For the text-containing cell, return its midpoint in (X, Y) coordinate format. 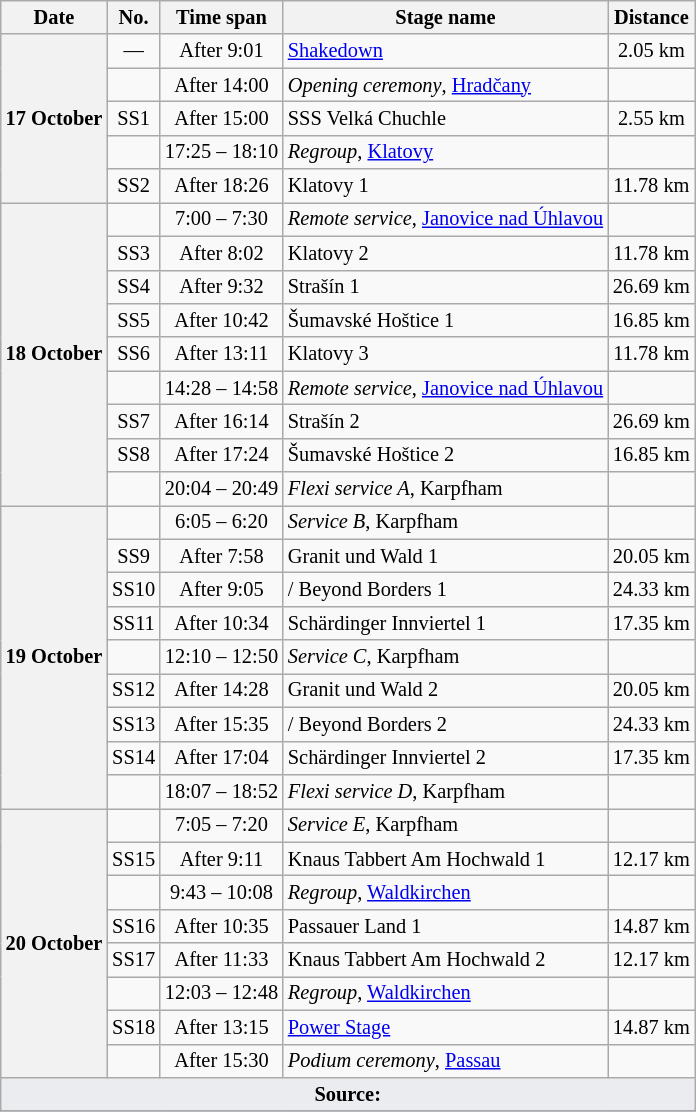
Regroup, Klatovy (446, 152)
After 8:02 (222, 253)
After 15:30 (222, 1061)
Service B, Karpfham (446, 522)
After 14:00 (222, 85)
SS9 (134, 556)
7:00 – 7:30 (222, 219)
After 13:11 (222, 354)
19 October (54, 656)
After 15:00 (222, 118)
Service E, Karpfham (446, 825)
After 9:05 (222, 589)
Distance (652, 17)
SS13 (134, 724)
SS3 (134, 253)
Date (54, 17)
SS14 (134, 758)
Šumavské Hoštice 1 (446, 320)
After 9:32 (222, 287)
SS5 (134, 320)
Power Stage (446, 1027)
SSS Velká Chuchle (446, 118)
2.05 km (652, 51)
9:43 – 10:08 (222, 892)
18 October (54, 354)
After 7:58 (222, 556)
After 9:01 (222, 51)
Source: (348, 1094)
SS6 (134, 354)
No. (134, 17)
20 October (54, 942)
SS16 (134, 926)
Knaus Tabbert Am Hochwald 2 (446, 960)
Flexi service A, Karpfham (446, 489)
After 17:04 (222, 758)
Granit und Wald 2 (446, 690)
After 10:34 (222, 623)
SS10 (134, 589)
Granit und Wald 1 (446, 556)
Service C, Karpfham (446, 657)
Strašín 1 (446, 287)
After 10:42 (222, 320)
SS12 (134, 690)
After 10:35 (222, 926)
Klatovy 3 (446, 354)
After 9:11 (222, 859)
Klatovy 2 (446, 253)
Šumavské Hoštice 2 (446, 455)
Opening ceremony, Hradčany (446, 85)
12:03 – 12:48 (222, 993)
Knaus Tabbert Am Hochwald 1 (446, 859)
6:05 – 6:20 (222, 522)
Podium ceremony, Passau (446, 1061)
20:04 – 20:49 (222, 489)
7:05 – 7:20 (222, 825)
Schärdinger Innviertel 2 (446, 758)
/ Beyond Borders 1 (446, 589)
Schärdinger Innviertel 1 (446, 623)
SS2 (134, 186)
Shakedown (446, 51)
SS4 (134, 287)
SS15 (134, 859)
After 14:28 (222, 690)
2.55 km (652, 118)
SS7 (134, 421)
After 17:24 (222, 455)
Passauer Land 1 (446, 926)
Flexi service D, Karpfham (446, 791)
17 October (54, 118)
After 16:14 (222, 421)
SS17 (134, 960)
SS1 (134, 118)
Stage name (446, 17)
After 18:26 (222, 186)
Strašín 2 (446, 421)
SS18 (134, 1027)
Klatovy 1 (446, 186)
— (134, 51)
12:10 – 12:50 (222, 657)
SS8 (134, 455)
SS11 (134, 623)
/ Beyond Borders 2 (446, 724)
17:25 – 18:10 (222, 152)
18:07 – 18:52 (222, 791)
After 11:33 (222, 960)
After 15:35 (222, 724)
Time span (222, 17)
After 13:15 (222, 1027)
14:28 – 14:58 (222, 388)
